Search for the cell housing the specified text and yield its [x, y] center coordinate. 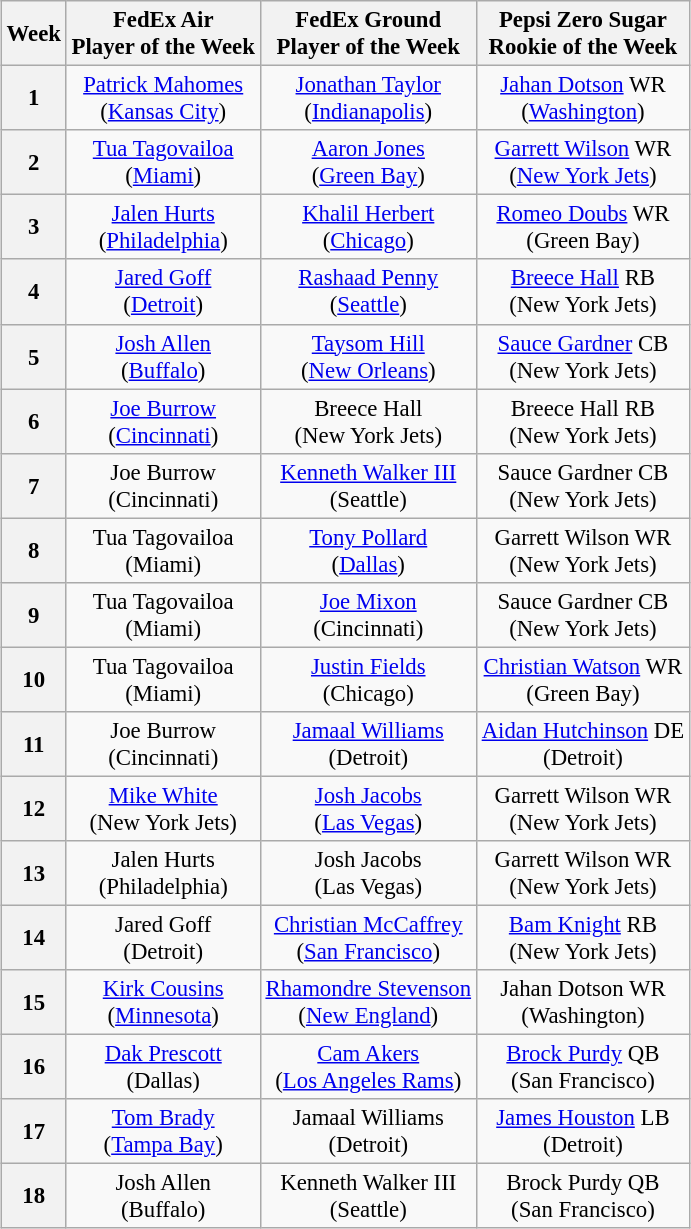
Romeo Doubs WR(Green Bay) [582, 228]
Christian Watson WR(Green Bay) [582, 680]
Aidan Hutchinson DE(Detroit) [582, 744]
Pepsi Zero SugarRookie of the Week [582, 34]
Week [34, 34]
FedEx AirPlayer of the Week [163, 34]
Josh Jacobs (Las Vegas) [368, 808]
14 [34, 938]
Khalil Herbert(Chicago) [368, 228]
Jonathan Taylor(Indianapolis) [368, 98]
Christian McCaffrey (San Francisco) [368, 938]
Mike White(New York Jets) [163, 808]
James Houston LB(Detroit) [582, 1132]
5 [34, 356]
18 [34, 1196]
Dak Prescott(Dallas) [163, 1068]
Rhamondre Stevenson (New England) [368, 1002]
FedEx GroundPlayer of the Week [368, 34]
17 [34, 1132]
12 [34, 808]
15 [34, 1002]
Tony Pollard(Dallas) [368, 550]
10 [34, 680]
7 [34, 486]
2 [34, 162]
8 [34, 550]
1 [34, 98]
Justin Fields(Chicago) [368, 680]
16 [34, 1068]
4 [34, 292]
Taysom Hill(New Orleans) [368, 356]
Rashaad Penny(Seattle) [368, 292]
11 [34, 744]
Aaron Jones(Green Bay) [368, 162]
3 [34, 228]
Cam Akers(Los Angeles Rams) [368, 1068]
Joe Mixon(Cincinnati) [368, 614]
Bam Knight RB(New York Jets) [582, 938]
Tom Brady(Tampa Bay) [163, 1132]
Josh Jacobs(Las Vegas) [368, 874]
6 [34, 422]
9 [34, 614]
Garrett Wilson WR(New York Jets) [582, 162]
Kirk Cousins (Minnesota) [163, 1002]
Breece Hall(New York Jets) [368, 422]
13 [34, 874]
Patrick Mahomes(Kansas City) [163, 98]
